Extract the [x, y] coordinate from the center of the cell holding the provided text.  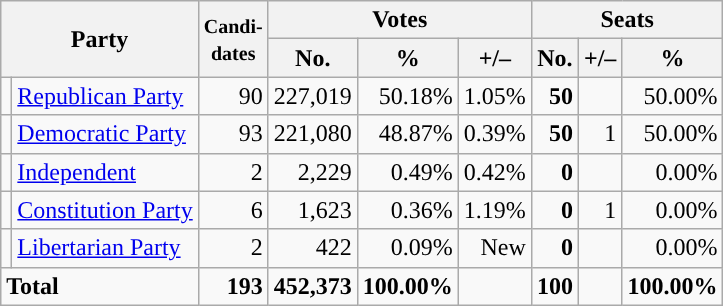
2,229 [312, 172]
93 [233, 134]
Votes [400, 20]
1,623 [312, 210]
422 [312, 248]
0.42% [494, 172]
0.36% [408, 210]
Constitution Party [105, 210]
50.18% [408, 96]
Republican Party [105, 96]
0.49% [408, 172]
100 [554, 286]
1.05% [494, 96]
6 [233, 210]
48.87% [408, 134]
Democratic Party [105, 134]
Libertarian Party [105, 248]
Total [100, 286]
90 [233, 96]
1.19% [494, 210]
0.39% [494, 134]
Party [100, 39]
New [494, 248]
227,019 [312, 96]
Candi-dates [233, 39]
Seats [627, 20]
452,373 [312, 286]
221,080 [312, 134]
193 [233, 286]
Independent [105, 172]
0.09% [408, 248]
